Detect which cell encompasses the target text, then output its (x, y) center coordinate. 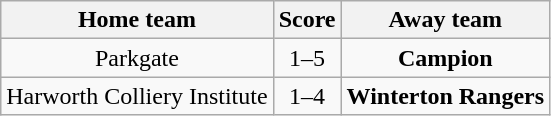
Harworth Colliery Institute (137, 96)
1–5 (307, 58)
Home team (137, 20)
Away team (446, 20)
Campion (446, 58)
Parkgate (137, 58)
Winterton Rangers (446, 96)
1–4 (307, 96)
Score (307, 20)
